Determine the [X, Y] coordinate at the center of the cell enclosing the given text.  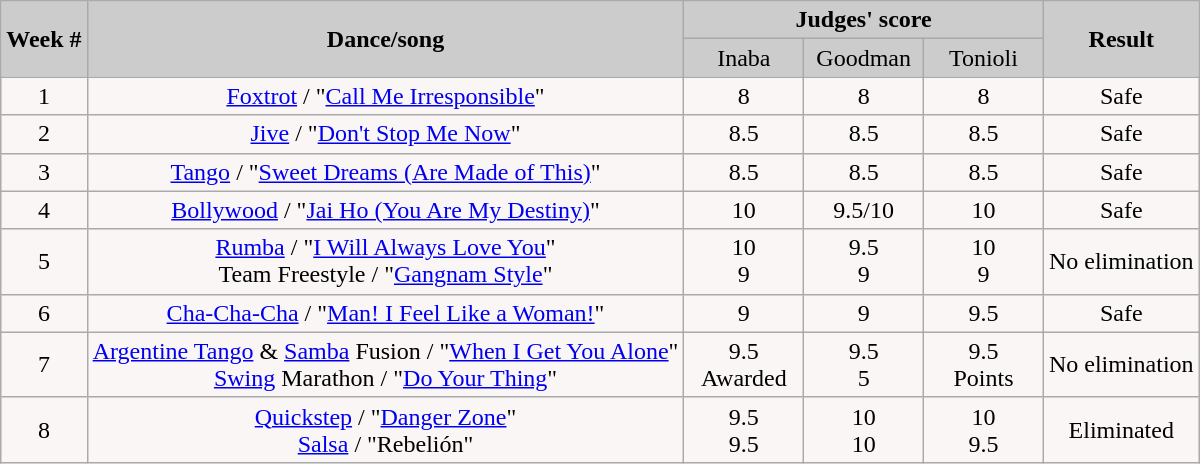
Jive / "Don't Stop Me Now" [386, 134]
Dance/song [386, 39]
Argentine Tango & Samba Fusion / "When I Get You Alone"Swing Marathon / "Do Your Thing" [386, 364]
Goodman [864, 58]
9.55 [864, 364]
9.59 [864, 262]
7 [44, 364]
9.5Awarded [744, 364]
Rumba / "I Will Always Love You"Team Freestyle / "Gangnam Style" [386, 262]
3 [44, 172]
Tango / "Sweet Dreams (Are Made of This)" [386, 172]
109.5 [984, 430]
2 [44, 134]
9.59.5 [744, 430]
Inaba [744, 58]
5 [44, 262]
Bollywood / "Jai Ho (You Are My Destiny)" [386, 210]
9.5/10 [864, 210]
4 [44, 210]
1010 [864, 430]
1 [44, 96]
9.5Points [984, 364]
Week # [44, 39]
Quickstep / "Danger Zone"Salsa / "Rebelión" [386, 430]
Eliminated [1121, 430]
6 [44, 313]
9.5 [984, 313]
Judges' score [864, 20]
Foxtrot / "Call Me Irresponsible" [386, 96]
Tonioli [984, 58]
Cha-Cha-Cha / "Man! I Feel Like a Woman!" [386, 313]
Result [1121, 39]
